From the cell containing the given text, extract its center point as [X, Y] coordinate. 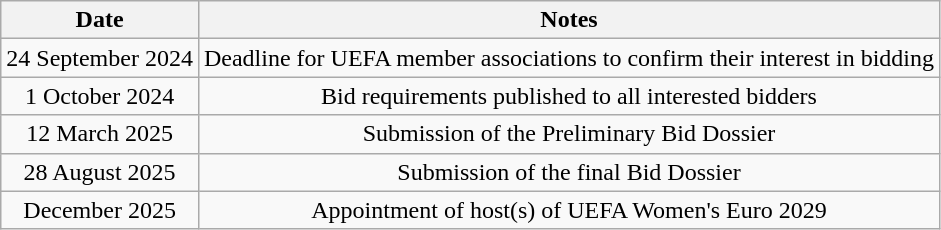
Appointment of host(s) of UEFA Women's Euro 2029 [568, 210]
1 October 2024 [100, 96]
Submission of the final Bid Dossier [568, 172]
Submission of the Preliminary Bid Dossier [568, 134]
12 March 2025 [100, 134]
Bid requirements published to all interested bidders [568, 96]
24 September 2024 [100, 58]
December 2025 [100, 210]
28 August 2025 [100, 172]
Date [100, 20]
Notes [568, 20]
Deadline for UEFA member associations to confirm their interest in bidding [568, 58]
